Output the [x, y] coordinate of the center of the cell containing the given text.  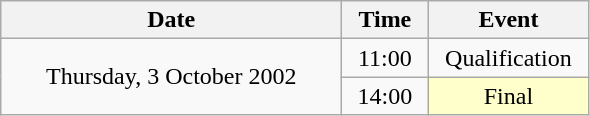
Date [172, 20]
Final [508, 96]
Event [508, 20]
Thursday, 3 October 2002 [172, 77]
14:00 [385, 96]
11:00 [385, 58]
Time [385, 20]
Qualification [508, 58]
